Detect which cell encompasses the target text, then output its [X, Y] center coordinate. 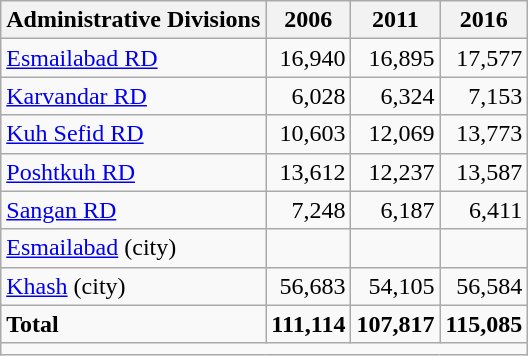
Karvandar RD [134, 96]
Esmailabad (city) [134, 248]
Total [134, 324]
2016 [484, 20]
16,895 [396, 58]
Esmailabad RD [134, 58]
54,105 [396, 286]
2006 [308, 20]
6,324 [396, 96]
Sangan RD [134, 210]
111,114 [308, 324]
Kuh Sefid RD [134, 134]
107,817 [396, 324]
13,587 [484, 172]
56,683 [308, 286]
13,612 [308, 172]
17,577 [484, 58]
13,773 [484, 134]
Khash (city) [134, 286]
16,940 [308, 58]
7,153 [484, 96]
7,248 [308, 210]
12,069 [396, 134]
2011 [396, 20]
Poshtkuh RD [134, 172]
12,237 [396, 172]
6,411 [484, 210]
10,603 [308, 134]
Administrative Divisions [134, 20]
56,584 [484, 286]
6,187 [396, 210]
6,028 [308, 96]
115,085 [484, 324]
